Find where the given text appears and provide that cell's center as (x, y) coordinate. 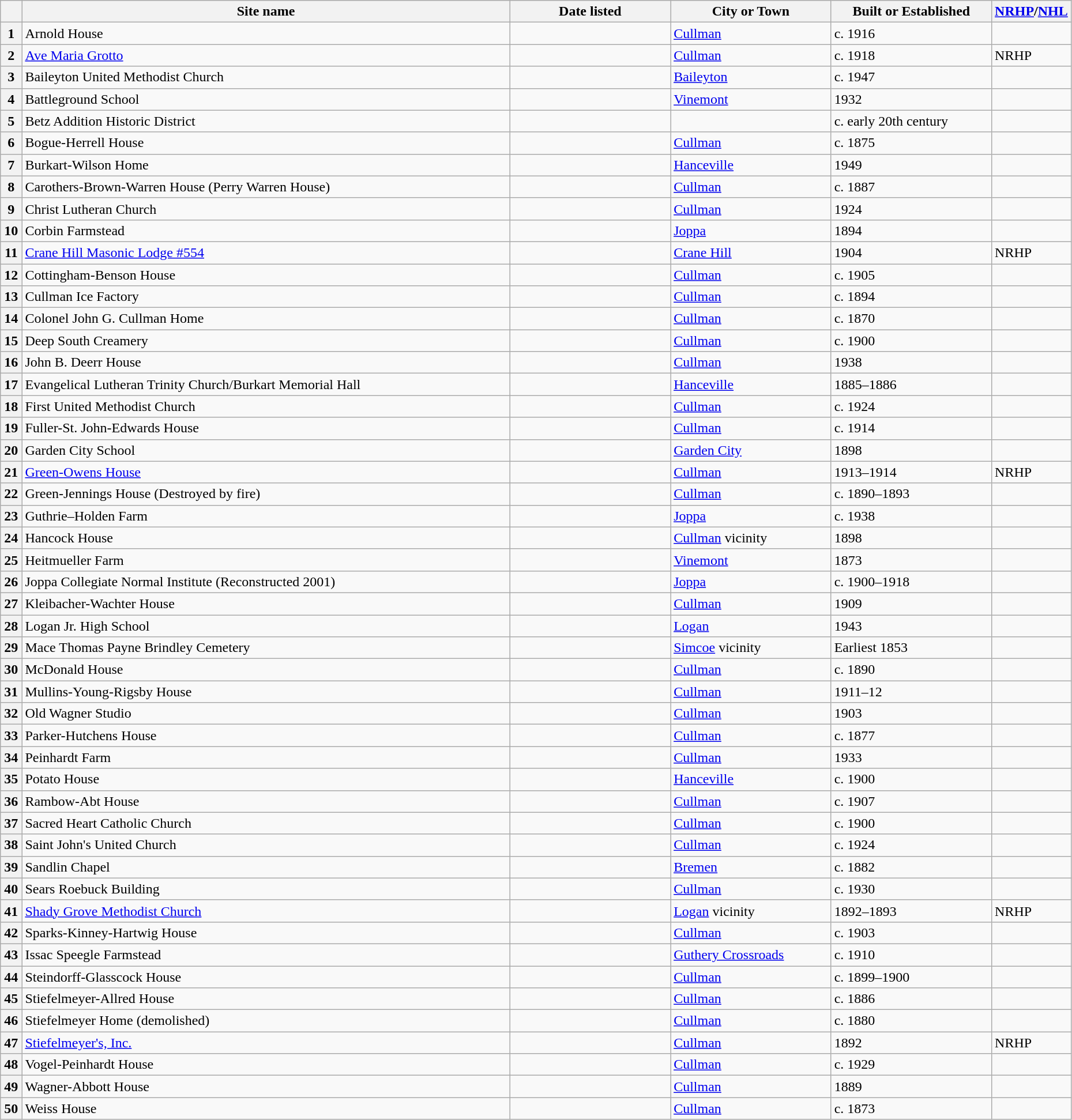
22 (12, 494)
45 (12, 999)
Baileyton (751, 77)
Simcoe vicinity (751, 648)
1904 (911, 252)
c. 1900–1918 (911, 582)
14 (12, 319)
Date listed (590, 12)
1933 (911, 757)
Arnold House (266, 33)
Sparks-Kinney-Hartwig House (266, 933)
1932 (911, 99)
Christ Lutheran Church (266, 209)
Sacred Heart Catholic Church (266, 823)
Site name (266, 12)
44 (12, 977)
McDonald House (266, 670)
Cottingham-Benson House (266, 275)
27 (12, 604)
11 (12, 252)
c. 1882 (911, 867)
Vogel-Peinhardt House (266, 1065)
Sandlin Chapel (266, 867)
10 (12, 231)
6 (12, 143)
c. 1894 (911, 297)
Stiefelmeyer-Allred House (266, 999)
36 (12, 801)
Saint John's United Church (266, 845)
Logan Jr. High School (266, 625)
Issac Speegle Farmstead (266, 955)
Logan (751, 625)
John B. Deerr House (266, 363)
17 (12, 384)
c. 1887 (911, 187)
Ave Maria Grotto (266, 55)
1938 (911, 363)
Carothers-Brown-Warren House (Perry Warren House) (266, 187)
Crane Hill Masonic Lodge #554 (266, 252)
Corbin Farmstead (266, 231)
Guthrie–Holden Farm (266, 516)
Cullman Ice Factory (266, 297)
Green-Owens House (266, 472)
c. 1905 (911, 275)
1892–1893 (911, 911)
26 (12, 582)
1909 (911, 604)
1911–12 (911, 692)
15 (12, 341)
39 (12, 867)
43 (12, 955)
Garden City School (266, 450)
City or Town (751, 12)
1913–1914 (911, 472)
c. 1930 (911, 889)
Stiefelmeyer's, Inc. (266, 1043)
Peinhardt Farm (266, 757)
Crane Hill (751, 252)
1924 (911, 209)
31 (12, 692)
c. 1877 (911, 736)
Old Wagner Studio (266, 714)
c. 1873 (911, 1108)
Hancock House (266, 538)
32 (12, 714)
1943 (911, 625)
Joppa Collegiate Normal Institute (Reconstructed 2001) (266, 582)
42 (12, 933)
c. 1875 (911, 143)
Parker-Hutchens House (266, 736)
c. 1916 (911, 33)
Wagner-Abbott House (266, 1087)
1 (12, 33)
c. 1890–1893 (911, 494)
Mullins-Young-Rigsby House (266, 692)
c. 1938 (911, 516)
1885–1886 (911, 384)
18 (12, 406)
Mace Thomas Payne Brindley Cemetery (266, 648)
c. 1899–1900 (911, 977)
c. 1907 (911, 801)
20 (12, 450)
c. 1918 (911, 55)
25 (12, 560)
1903 (911, 714)
Stiefelmeyer Home (demolished) (266, 1021)
NRHP/NHL (1032, 12)
Bremen (751, 867)
35 (12, 779)
33 (12, 736)
23 (12, 516)
29 (12, 648)
1873 (911, 560)
Battleground School (266, 99)
12 (12, 275)
Rambow-Abt House (266, 801)
49 (12, 1087)
Garden City (751, 450)
37 (12, 823)
9 (12, 209)
3 (12, 77)
Heitmueller Farm (266, 560)
Weiss House (266, 1108)
41 (12, 911)
48 (12, 1065)
Evangelical Lutheran Trinity Church/Burkart Memorial Hall (266, 384)
28 (12, 625)
Logan vicinity (751, 911)
21 (12, 472)
8 (12, 187)
c. 1910 (911, 955)
16 (12, 363)
5 (12, 121)
13 (12, 297)
1892 (911, 1043)
1894 (911, 231)
c. 1914 (911, 428)
7 (12, 165)
24 (12, 538)
Earliest 1853 (911, 648)
1949 (911, 165)
47 (12, 1043)
Green-Jennings House (Destroyed by fire) (266, 494)
34 (12, 757)
c. 1880 (911, 1021)
Betz Addition Historic District (266, 121)
First United Methodist Church (266, 406)
1889 (911, 1087)
Potato House (266, 779)
Baileyton United Methodist Church (266, 77)
50 (12, 1108)
c. 1929 (911, 1065)
Built or Established (911, 12)
c. 1886 (911, 999)
Colonel John G. Cullman Home (266, 319)
Kleibacher-Wachter House (266, 604)
c. 1903 (911, 933)
c. 1947 (911, 77)
c. 1890 (911, 670)
4 (12, 99)
38 (12, 845)
c. 1870 (911, 319)
30 (12, 670)
46 (12, 1021)
c. early 20th century (911, 121)
Shady Grove Methodist Church (266, 911)
Fuller-St. John-Edwards House (266, 428)
Guthery Crossroads (751, 955)
Burkart-Wilson Home (266, 165)
Steindorff-Glasscock House (266, 977)
Sears Roebuck Building (266, 889)
40 (12, 889)
Cullman vicinity (751, 538)
19 (12, 428)
2 (12, 55)
Deep South Creamery (266, 341)
Bogue-Herrell House (266, 143)
